Find where the given text appears and provide that cell's center as (X, Y) coordinate. 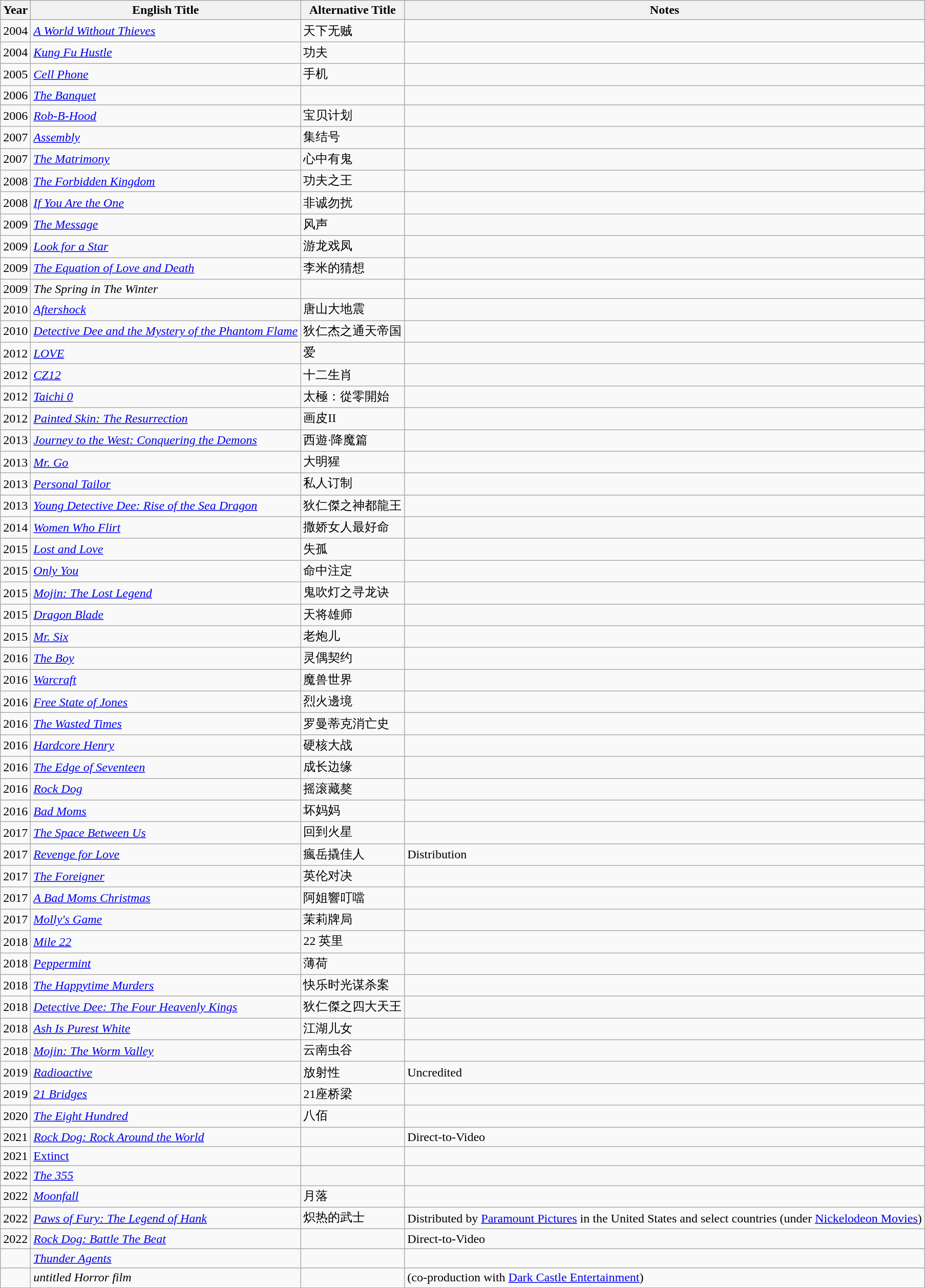
Lost and Love (166, 549)
李米的猜想 (352, 268)
Mojin: The Worm Valley (166, 1051)
Extinct (166, 1156)
The Forbidden Kingdom (166, 181)
宝贝计划 (352, 116)
A Bad Moms Christmas (166, 898)
游龙戏凤 (352, 247)
A World Without Thieves (166, 31)
非诚勿扰 (352, 203)
Warcraft (166, 680)
Distributed by Paramount Pictures in the United States and select countries (under Nickelodeon Movies) (665, 1218)
功夫 (352, 52)
狄仁傑之四大天王 (352, 1007)
The Banquet (166, 95)
天下无贼 (352, 31)
云南虫谷 (352, 1051)
Assembly (166, 137)
放射性 (352, 1072)
灵偶契约 (352, 659)
成长边缘 (352, 767)
Kung Fu Hustle (166, 52)
Free State of Jones (166, 702)
The Happytime Murders (166, 985)
CZ12 (166, 375)
Mr. Six (166, 637)
老炮儿 (352, 637)
坏妈妈 (352, 811)
茉莉牌局 (352, 920)
薄荷 (352, 964)
手机 (352, 75)
爱 (352, 353)
The 355 (166, 1176)
Look for a Star (166, 247)
瘋岳撬佳人 (352, 854)
Hardcore Henry (166, 746)
英伦对决 (352, 877)
画皮II (352, 419)
The Equation of Love and Death (166, 268)
Mile 22 (166, 941)
If You Are the One (166, 203)
The Wasted Times (166, 724)
Dragon Blade (166, 615)
21座桥梁 (352, 1094)
Rock Dog: Rock Around the World (166, 1136)
失孤 (352, 549)
十二生肖 (352, 375)
The Eight Hundred (166, 1116)
Thunder Agents (166, 1258)
集结号 (352, 137)
LOVE (166, 353)
八佰 (352, 1116)
心中有鬼 (352, 160)
Paws of Fury: The Legend of Hank (166, 1218)
The Space Between Us (166, 833)
炽热的武士 (352, 1218)
Taichi 0 (166, 396)
The Boy (166, 659)
The Foreigner (166, 877)
Personal Tailor (166, 484)
The Edge of Seventeen (166, 767)
Radioactive (166, 1072)
Journey to the West: Conquering the Demons (166, 440)
2005 (15, 75)
Detective Dee and the Mystery of the Phantom Flame (166, 332)
Rock Dog (166, 790)
Women Who Flirt (166, 527)
回到火星 (352, 833)
21 Bridges (166, 1094)
2020 (15, 1116)
Molly's Game (166, 920)
撒娇女人最好命 (352, 527)
太極：從零開始 (352, 396)
硬核大战 (352, 746)
Alternative Title (352, 10)
The Matrimony (166, 160)
Moonfall (166, 1196)
Distribution (665, 854)
大明猩 (352, 462)
Aftershock (166, 309)
Young Detective Dee: Rise of the Sea Dragon (166, 506)
鬼吹灯之寻龙诀 (352, 593)
Peppermint (166, 964)
烈火邊境 (352, 702)
2014 (15, 527)
狄仁傑之神都龍王 (352, 506)
Ash Is Purest White (166, 1029)
狄仁杰之通天帝国 (352, 332)
(co-production with Dark Castle Entertainment) (665, 1278)
私人订制 (352, 484)
罗曼蒂克消亡史 (352, 724)
Rock Dog: Battle The Beat (166, 1239)
The Spring in The Winter (166, 289)
阿姐響叮噹 (352, 898)
摇滚藏獒 (352, 790)
Rob-B-Hood (166, 116)
功夫之王 (352, 181)
西遊·降魔篇 (352, 440)
22 英里 (352, 941)
Detective Dee: The Four Heavenly Kings (166, 1007)
月落 (352, 1196)
Uncredited (665, 1072)
Cell Phone (166, 75)
untitled Horror film (166, 1278)
Only You (166, 572)
唐山大地震 (352, 309)
Notes (665, 10)
English Title (166, 10)
Bad Moms (166, 811)
Mojin: The Lost Legend (166, 593)
江湖儿女 (352, 1029)
快乐时光谋杀案 (352, 985)
风声 (352, 224)
Painted Skin: The Resurrection (166, 419)
命中注定 (352, 572)
魔兽世界 (352, 680)
The Message (166, 224)
Year (15, 10)
天将雄师 (352, 615)
Mr. Go (166, 462)
Revenge for Love (166, 854)
